Locate the cell with the specified text and output its [x, y] center coordinate. 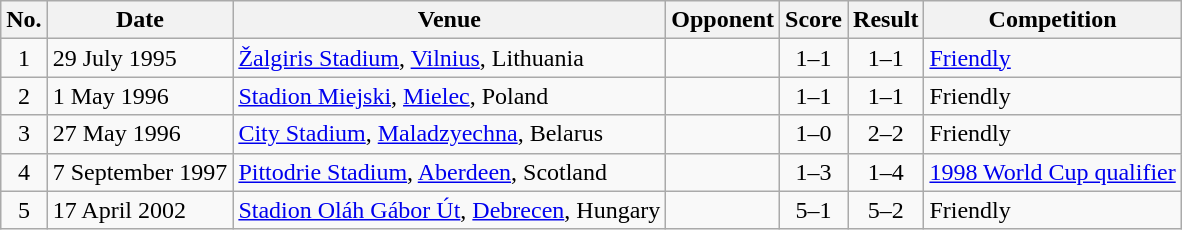
Venue [450, 20]
1–0 [814, 134]
Score [814, 20]
2 [24, 96]
1 May 1996 [140, 96]
5–2 [886, 210]
Žalgiris Stadium, Vilnius, Lithuania [450, 58]
1–4 [886, 172]
City Stadium, Maladzyechna, Belarus [450, 134]
No. [24, 20]
Pittodrie Stadium, Aberdeen, Scotland [450, 172]
Stadion Miejski, Mielec, Poland [450, 96]
5 [24, 210]
Date [140, 20]
2–2 [886, 134]
4 [24, 172]
17 April 2002 [140, 210]
1–3 [814, 172]
Stadion Oláh Gábor Út, Debrecen, Hungary [450, 210]
29 July 1995 [140, 58]
7 September 1997 [140, 172]
3 [24, 134]
Result [886, 20]
Opponent [723, 20]
Competition [1052, 20]
5–1 [814, 210]
27 May 1996 [140, 134]
1998 World Cup qualifier [1052, 172]
1 [24, 58]
